Identify which cell holds the provided text, then report its [X, Y] central coordinate. 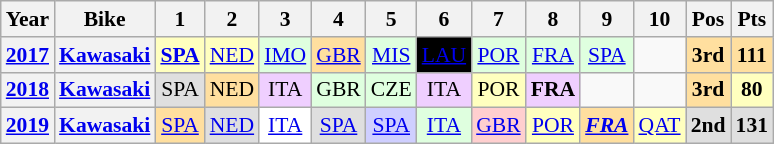
2017 [28, 55]
131 [752, 126]
80 [752, 90]
MIS [392, 55]
9 [606, 19]
8 [553, 19]
Bike [104, 19]
Pts [752, 19]
1 [180, 19]
LAU [444, 55]
Year [28, 19]
QAT [659, 126]
CZE [392, 90]
111 [752, 55]
2019 [28, 126]
2018 [28, 90]
2nd [708, 126]
3 [285, 19]
2 [232, 19]
10 [659, 19]
Pos [708, 19]
6 [444, 19]
5 [392, 19]
4 [338, 19]
7 [498, 19]
IMO [285, 55]
